Scan for the cell matching the given text and deliver its [x, y] coordinate at center. 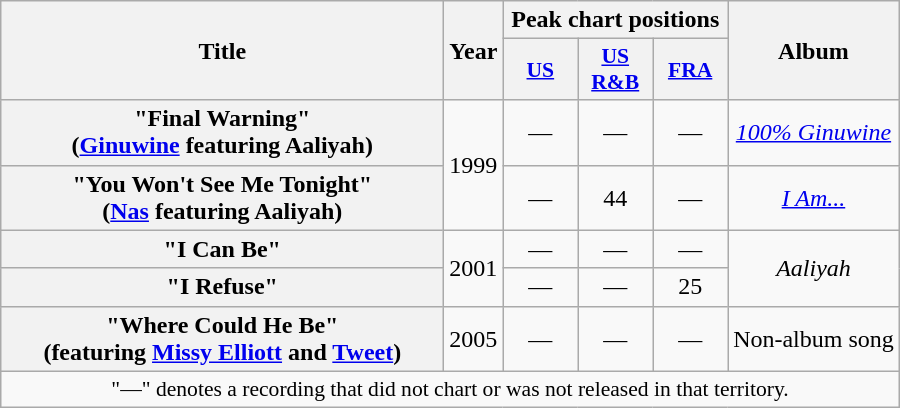
Peak chart positions [616, 20]
44 [616, 198]
Aaliyah [814, 268]
"Where Could He Be"(featuring Missy Elliott and Tweet) [222, 338]
Year [474, 50]
Non-album song [814, 338]
Title [222, 50]
2005 [474, 338]
100% Ginuwine [814, 132]
I Am... [814, 198]
"I Can Be" [222, 249]
"You Won't See Me Tonight"(Nas featuring Aaliyah) [222, 198]
USR&B [616, 70]
2001 [474, 268]
FRA [690, 70]
25 [690, 287]
"I Refuse" [222, 287]
"Final Warning"(Ginuwine featuring Aaliyah) [222, 132]
Album [814, 50]
"—" denotes a recording that did not chart or was not released in that territory. [450, 389]
1999 [474, 165]
US [540, 70]
